Capture the cell that displays the provided text and extract its [x, y] central coordinate. 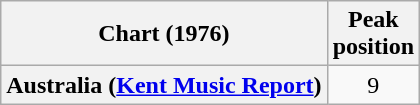
Australia (Kent Music Report) [164, 85]
Peakposition [373, 34]
9 [373, 85]
Chart (1976) [164, 34]
